Detect which cell encompasses the target text, then output its (X, Y) center coordinate. 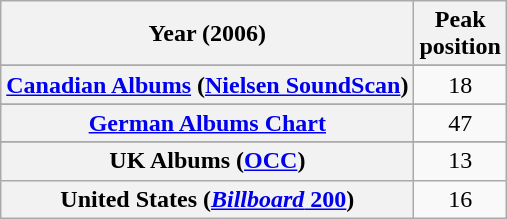
Year (2006) (208, 34)
47 (460, 123)
UK Albums (OCC) (208, 161)
Canadian Albums (Nielsen SoundScan) (208, 85)
18 (460, 85)
16 (460, 199)
United States (Billboard 200) (208, 199)
Peakposition (460, 34)
German Albums Chart (208, 123)
13 (460, 161)
